Capture the cell that displays the provided text and extract its (x, y) central coordinate. 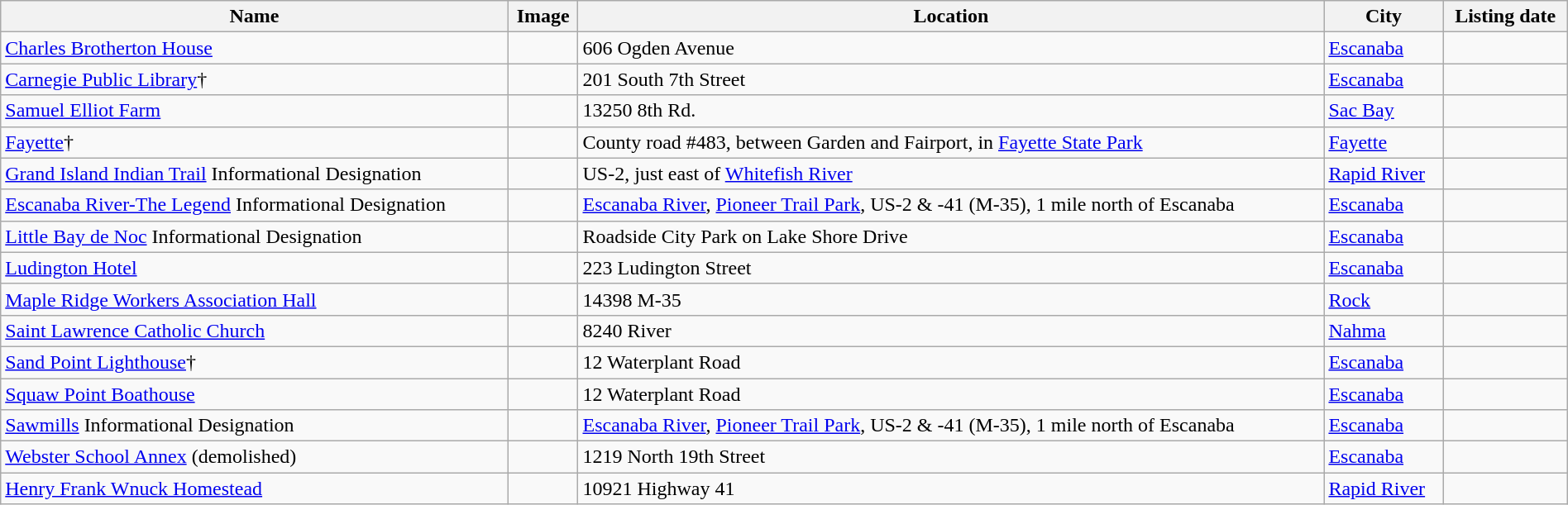
8240 River (951, 331)
Squaw Point Boathouse (255, 394)
Rock (1384, 299)
Webster School Annex (demolished) (255, 457)
Maple Ridge Workers Association Hall (255, 299)
Samuel Elliot Farm (255, 111)
Roadside City Park on Lake Shore Drive (951, 236)
Charles Brotherton House (255, 48)
Ludington Hotel (255, 268)
1219 North 19th Street (951, 457)
Carnegie Public Library† (255, 79)
Saint Lawrence Catholic Church (255, 331)
County road #483, between Garden and Fairport, in Fayette State Park (951, 142)
606 Ogden Avenue (951, 48)
Fayette† (255, 142)
Name (255, 17)
Henry Frank Wnuck Homestead (255, 488)
US-2, just east of Whitefish River (951, 174)
Sac Bay (1384, 111)
Sand Point Lighthouse† (255, 362)
Sawmills Informational Designation (255, 426)
10921 Highway 41 (951, 488)
Nahma (1384, 331)
201 South 7th Street (951, 79)
Image (543, 17)
Location (951, 17)
Listing date (1505, 17)
223 Ludington Street (951, 268)
Fayette (1384, 142)
Little Bay de Noc Informational Designation (255, 236)
City (1384, 17)
Grand Island Indian Trail Informational Designation (255, 174)
14398 M-35 (951, 299)
Escanaba River-The Legend Informational Designation (255, 205)
13250 8th Rd. (951, 111)
